For the text-containing cell, return its midpoint in [x, y] coordinate format. 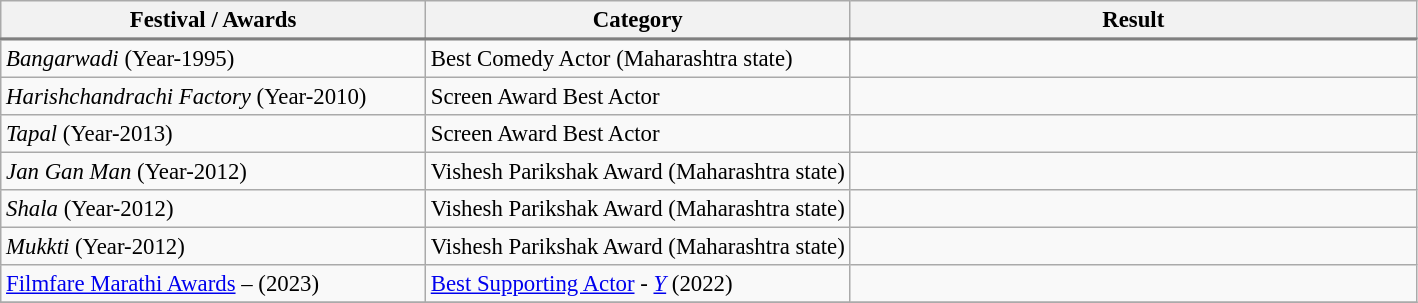
Category [638, 20]
Tapal (Year-2013) [214, 133]
Shala (Year-2012) [214, 209]
Best Comedy Actor (Maharashtra state) [638, 58]
Result [1133, 20]
Mukkti (Year-2012) [214, 246]
Jan Gan Man (Year-2012) [214, 171]
Bangarwadi (Year-1995) [214, 58]
Harishchandrachi Factory (Year-2010) [214, 96]
Festival / Awards [214, 20]
Best Supporting Actor - Y (2022) [638, 284]
Filmfare Marathi Awards – (2023) [214, 284]
